Pinpoint the cell where the given text exists, returning its (X, Y) midpoint coordinate. 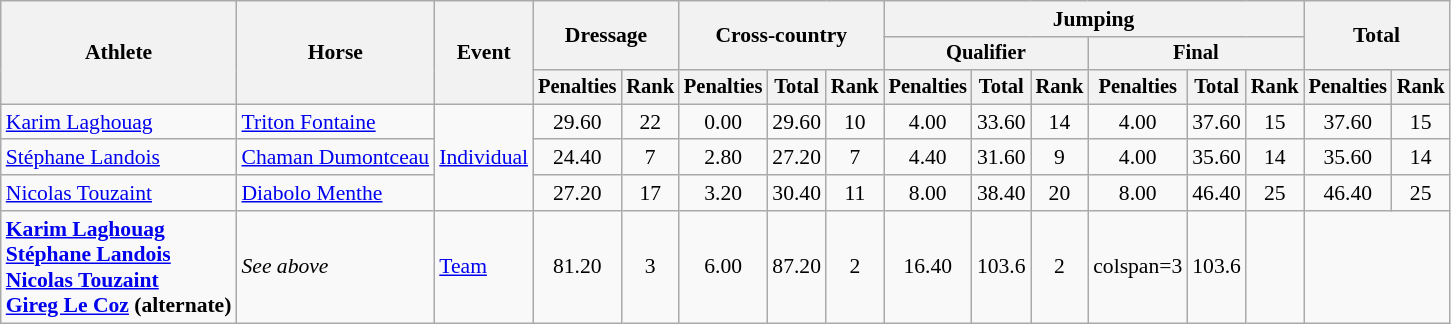
9 (1060, 158)
20 (1060, 193)
11 (855, 193)
87.20 (796, 267)
2.80 (723, 158)
Karim Laghouag (119, 122)
Athlete (119, 52)
3 (650, 267)
6.00 (723, 267)
33.60 (1002, 122)
colspan=3 (1138, 267)
Qualifier (986, 54)
0.00 (723, 122)
Diabolo Menthe (335, 193)
3.20 (723, 193)
See above (335, 267)
Karim LaghouagStéphane LandoisNicolas TouzaintGireg Le Coz (alternate) (119, 267)
Jumping (1094, 19)
17 (650, 193)
Stéphane Landois (119, 158)
Horse (335, 52)
4.40 (928, 158)
10 (855, 122)
Triton Fontaine (335, 122)
Cross-country (782, 36)
81.20 (577, 267)
38.40 (1002, 193)
Chaman Dumontceau (335, 158)
16.40 (928, 267)
Dressage (606, 36)
24.40 (577, 158)
30.40 (796, 193)
Individual (484, 158)
31.60 (1002, 158)
22 (650, 122)
Team (484, 267)
Nicolas Touzaint (119, 193)
Event (484, 52)
Final (1196, 54)
